For the text-containing cell, return its midpoint in [x, y] coordinate format. 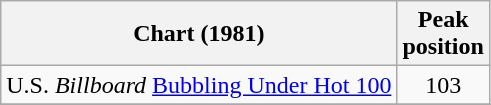
Peakposition [443, 34]
Chart (1981) [199, 34]
U.S. Billboard Bubbling Under Hot 100 [199, 85]
103 [443, 85]
